Return [x, y] of the center of cell containing provided text 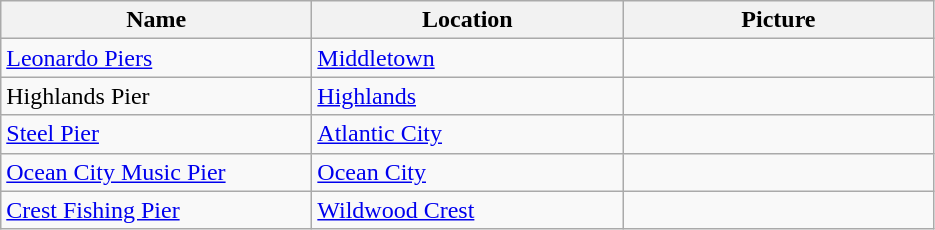
Ocean City Music Pier [156, 172]
Steel Pier [156, 134]
Leonardo Piers [156, 58]
Name [156, 20]
Highlands [468, 96]
Highlands Pier [156, 96]
Middletown [468, 58]
Wildwood Crest [468, 210]
Ocean City [468, 172]
Crest Fishing Pier [156, 210]
Picture [778, 20]
Location [468, 20]
Atlantic City [468, 134]
